For the text-containing cell, return its midpoint in [X, Y] coordinate format. 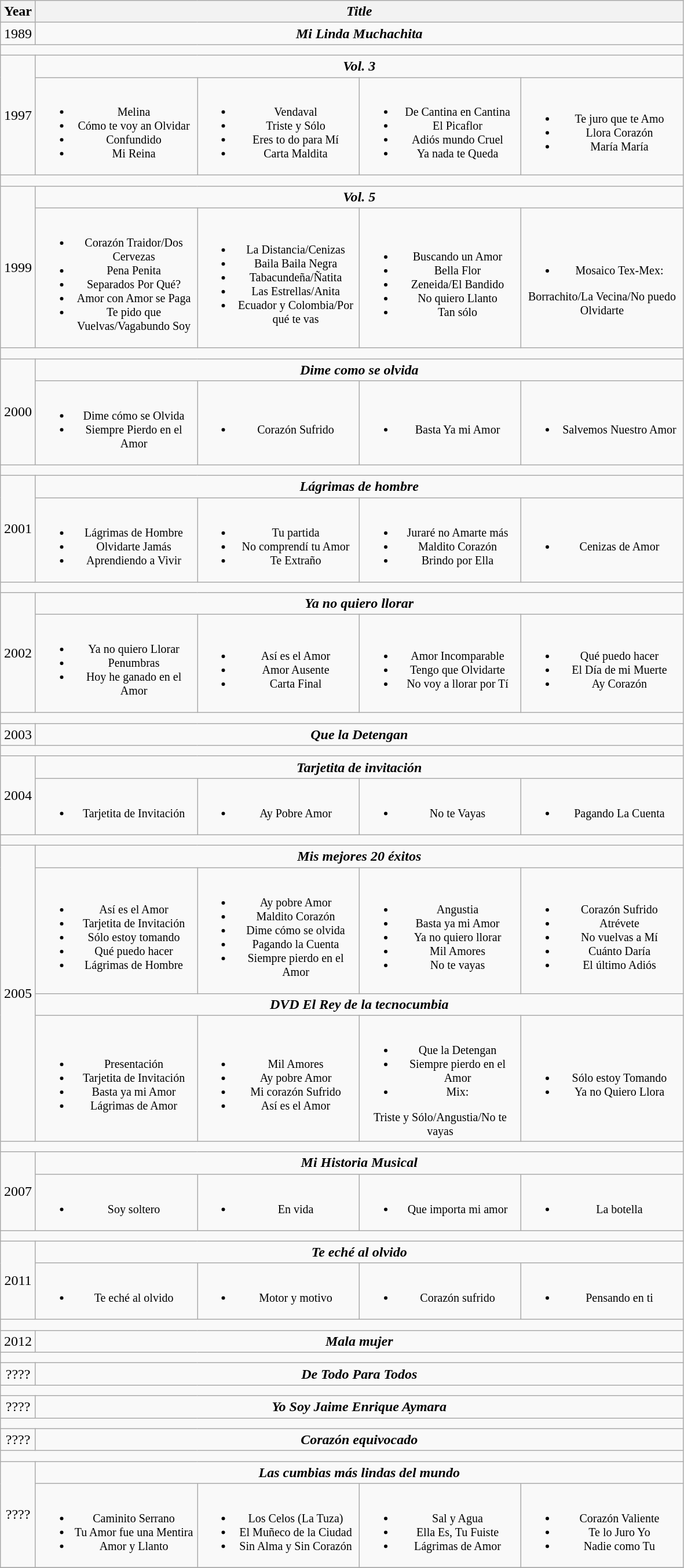
PresentaciónTarjetita de InvitaciónBasta ya mi AmorLágrimas de Amor [116, 1078]
Basta Ya mi Amor [440, 423]
Pagando La Cuenta [602, 807]
Sal y AguaElla Es, Tu FuisteLágrimas de Amor [440, 1526]
Soy soltero [116, 1202]
De Todo Para Todos [359, 1374]
Vol. 5 [359, 197]
Corazón ValienteTe lo Juro YoNadie como Tu [602, 1526]
Sólo estoy TomandoYa no Quiero Llora [602, 1078]
Buscando un AmorBella FlorZeneida/El BandidoNo quiero LlantoTan sólo [440, 278]
La Distancia/CenizasBaila Baila NegraTabacundeña/ÑatitaLas Estrellas/AnitaEcuador y Colombia/Por qué te vas [278, 278]
Salvemos Nuestro Amor [602, 423]
Mosaico Tex-Mex:Borrachito/La Vecina/No puedo Olvidarte [602, 278]
Lágrimas de hombre [359, 487]
Que la DetenganSiempre pierdo en el AmorMix:Triste y Sólo/Angustia/No te vayas [440, 1078]
2001 [19, 529]
Así es el AmorAmor AusenteCarta Final [278, 663]
Corazón Sufrido [278, 423]
Que importa mi amor [440, 1202]
Que la Detengan [359, 735]
2003 [19, 735]
Amor IncomparableTengo que OlvidarteNo voy a llorar por Tí [440, 663]
2005 [19, 993]
Tu partidaNo comprendí tu AmorTe Extraño [278, 539]
2002 [19, 653]
1999 [19, 267]
DVD El Rey de la tecnocumbia [359, 1004]
Dime cómo se OlvidaSiempre Pierdo en el Amor [116, 423]
2004 [19, 795]
Ya no quiero LlorarPenumbrasHoy he ganado en el Amor [116, 663]
AngustiaBasta ya mi AmorYa no quiero llorarMil AmoresNo te vayas [440, 931]
Pensando en ti [602, 1291]
Qué puedo hacerEl Día de mi MuerteAy Corazón [602, 663]
Mi Historia Musical [359, 1163]
Cenizas de Amor [602, 539]
Te juro que te AmoLlora CorazónMaría María [602, 126]
La botella [602, 1202]
Caminito SerranoTu Amor fue una MentiraAmor y Llanto [116, 1526]
Los Celos (La Tuza)El Muñeco de la CiudadSin Alma y Sin Corazón [278, 1526]
Motor y motivo [278, 1291]
2007 [19, 1191]
Mil AmoresAy pobre AmorMi corazón SufridoAsí es el Amor [278, 1078]
En vida [278, 1202]
Corazón sufrido [440, 1291]
Mis mejores 20 éxitos [359, 857]
2011 [19, 1280]
Juraré no Amarte másMaldito CorazónBrindo por Ella [440, 539]
Year [19, 12]
MelinaCómo te voy an OlvidarConfundidoMi Reina [116, 126]
1997 [19, 115]
Las cumbias más lindas del mundo [359, 1472]
Vol. 3 [359, 66]
Ya no quiero llorar [359, 604]
Corazón equivocado [359, 1440]
Ay pobre AmorMaldito CorazónDime cómo se olvidaPagando la CuentaSiempre pierdo en el Amor [278, 931]
De Cantina en CantinaEl PicaflorAdiós mundo CruelYa nada te Queda [440, 126]
2000 [19, 412]
No te Vayas [440, 807]
Title [359, 12]
Lágrimas de HombreOlvidarte JamásAprendiendo a Vivir [116, 539]
Dime como se olvida [359, 370]
Mala mujer [359, 1341]
Corazón SufridoAtréveteNo vuelvas a MíCuánto DaríaEl último Adiós [602, 931]
1989 [19, 34]
Mi Linda Muchachita [359, 34]
Ay Pobre Amor [278, 807]
Corazón Traidor/Dos CervezasPena PenitaSeparados Por Qué?Amor con Amor se PagaTe pido que Vuelvas/Vagabundo Soy [116, 278]
VendavalTriste y SóloEres to do para MíCarta Maldita [278, 126]
2012 [19, 1341]
Yo Soy Jaime Enrique Aymara [359, 1407]
Así es el AmorTarjetita de InvitaciónSólo estoy tomandoQué puedo hacerLágrimas de Hombre [116, 931]
Tarjetita de invitación [359, 767]
Tarjetita de Invitación [116, 807]
